Locate the cell with the specified text and output its (x, y) center coordinate. 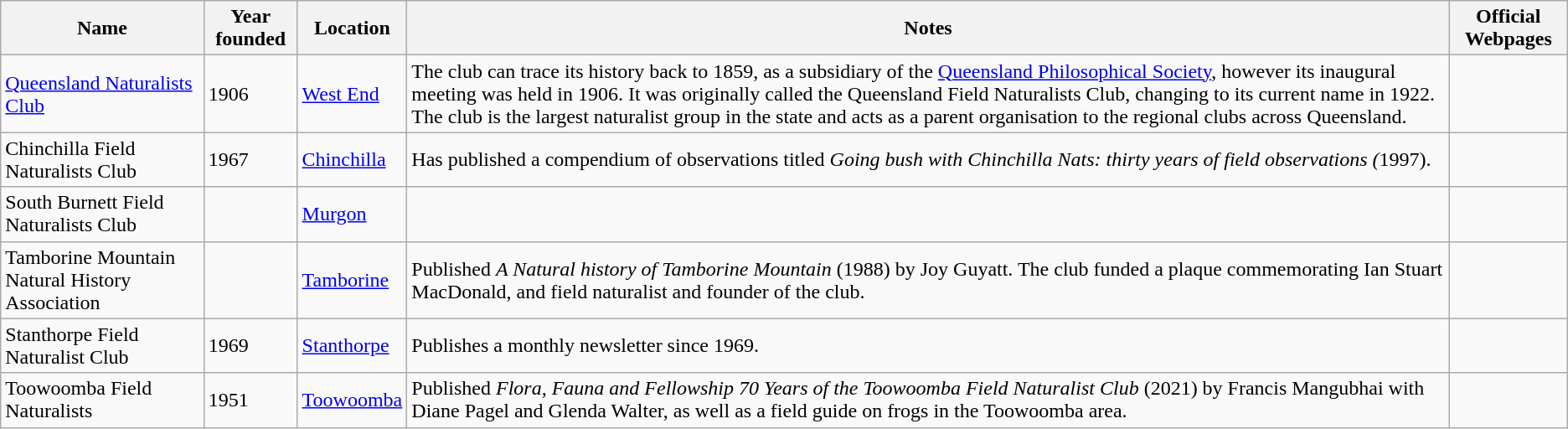
Location (352, 28)
1951 (250, 401)
Chinchilla (352, 159)
Notes (928, 28)
Official Webpages (1508, 28)
Chinchilla Field Naturalists Club (102, 159)
Publishes a monthly newsletter since 1969. (928, 345)
Murgon (352, 214)
Toowoomba Field Naturalists (102, 401)
Has published a compendium of observations titled Going bush with Chinchilla Nats: thirty years of field observations (1997). (928, 159)
1969 (250, 345)
Stanthorpe (352, 345)
Toowoomba (352, 401)
West End (352, 94)
1906 (250, 94)
Name (102, 28)
1967 (250, 159)
Stanthorpe Field Naturalist Club (102, 345)
Year founded (250, 28)
Tamborine (352, 280)
Queensland Naturalists Club (102, 94)
Tamborine Mountain Natural History Association (102, 280)
South Burnett Field Naturalists Club (102, 214)
